Detect which cell encompasses the target text, then output its [X, Y] center coordinate. 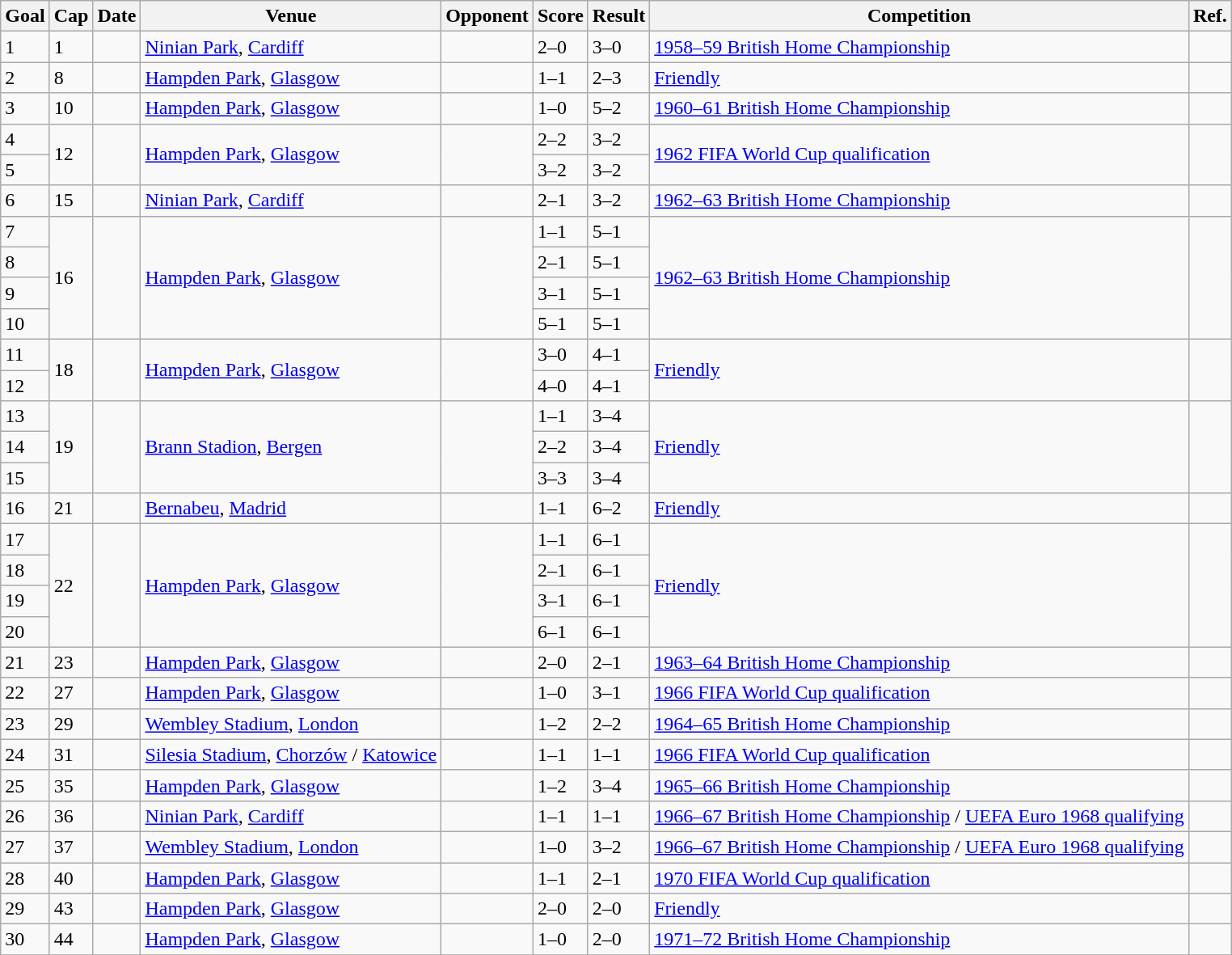
3–3 [560, 478]
Date [116, 16]
35 [71, 785]
11 [25, 354]
43 [71, 909]
Result [618, 16]
3 [25, 108]
14 [25, 447]
1964–65 British Home Championship [920, 724]
Silesia Stadium, Chorzów / Katowice [291, 754]
Score [560, 16]
Cap [71, 16]
1963–64 British Home Championship [920, 662]
28 [25, 877]
1962 FIFA World Cup qualification [920, 154]
13 [25, 416]
30 [25, 940]
17 [25, 539]
4–0 [560, 386]
7 [25, 231]
4 [25, 139]
5 [25, 170]
Goal [25, 16]
26 [25, 816]
24 [25, 754]
40 [71, 877]
Opponent [487, 16]
6–2 [618, 509]
1970 FIFA World Cup qualification [920, 877]
Brann Stadion, Bergen [291, 447]
1958–59 British Home Championship [920, 47]
1960–61 British Home Championship [920, 108]
1965–66 British Home Championship [920, 785]
Competition [920, 16]
2 [25, 78]
6 [25, 201]
5–2 [618, 108]
20 [25, 632]
Ref. [1209, 16]
25 [25, 785]
9 [25, 293]
36 [71, 816]
31 [71, 754]
1971–72 British Home Championship [920, 940]
2–3 [618, 78]
Venue [291, 16]
37 [71, 847]
44 [71, 940]
Bernabeu, Madrid [291, 509]
